Scan for the cell matching the given text and deliver its (X, Y) coordinate at center. 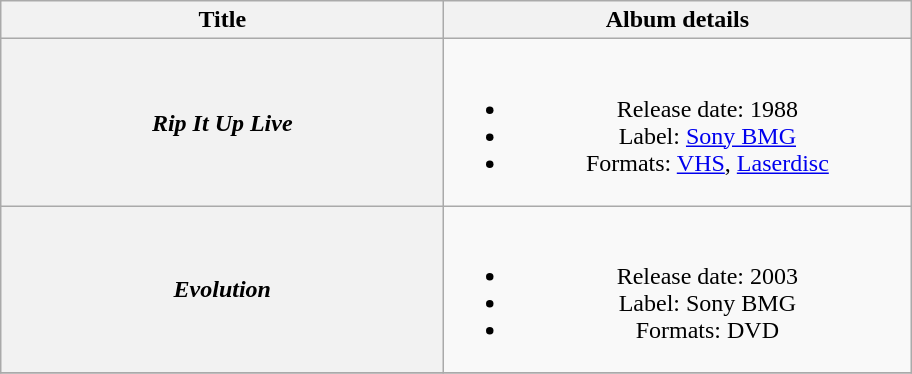
Rip It Up Live (222, 122)
Release date: 1988Label: Sony BMGFormats: VHS, Laserdisc (678, 122)
Title (222, 20)
Album details (678, 20)
Release date: 2003Label: Sony BMGFormats: DVD (678, 290)
Evolution (222, 290)
